Pinpoint the cell where the given text exists, returning its (X, Y) midpoint coordinate. 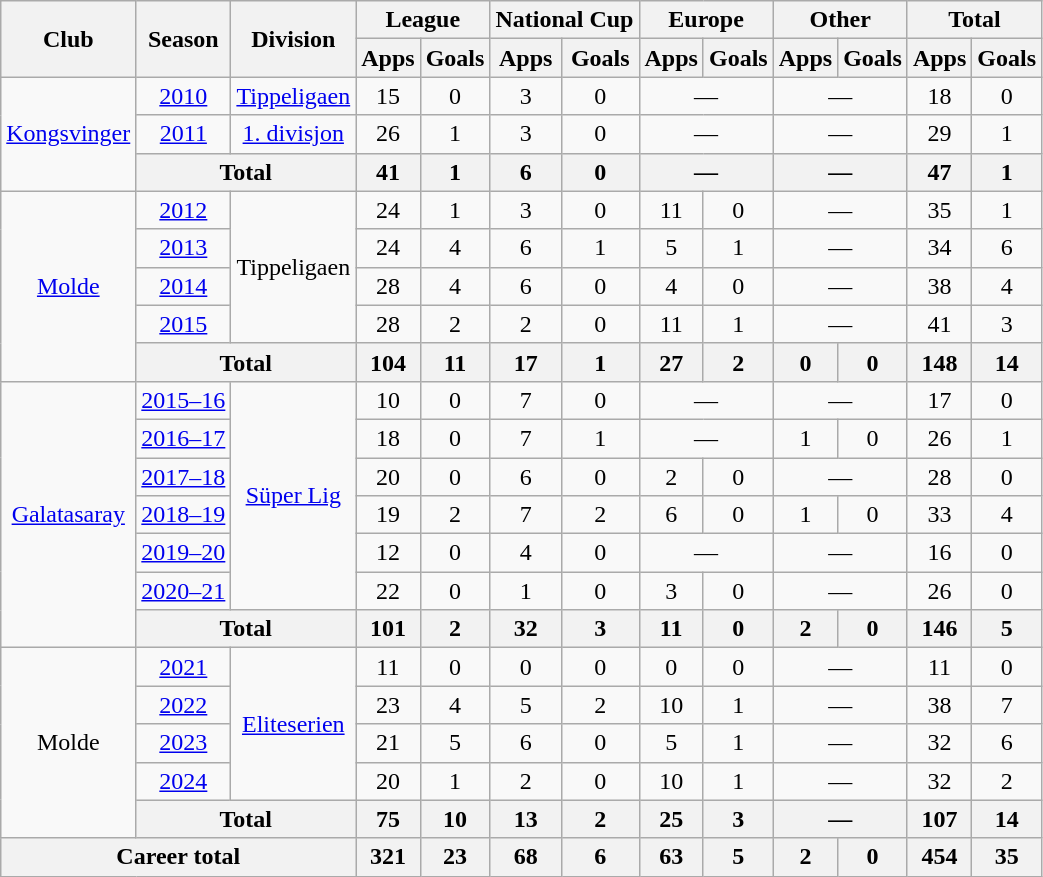
1. divisjon (294, 134)
29 (939, 134)
Kongsvinger (68, 134)
2017–18 (184, 477)
2011 (184, 134)
Eliteserien (294, 724)
107 (939, 819)
13 (526, 819)
2018–19 (184, 515)
12 (388, 553)
75 (388, 819)
Division (294, 39)
League (423, 20)
104 (388, 362)
34 (939, 248)
Other (840, 20)
Club (68, 39)
33 (939, 515)
22 (388, 591)
2021 (184, 667)
2012 (184, 210)
68 (526, 857)
25 (671, 819)
2023 (184, 743)
2019–20 (184, 553)
2015 (184, 324)
Season (184, 39)
2013 (184, 248)
Galatasaray (68, 514)
2015–16 (184, 400)
National Cup (564, 20)
19 (388, 515)
2024 (184, 781)
148 (939, 362)
Europe (706, 20)
21 (388, 743)
Career total (178, 857)
47 (939, 172)
Süper Lig (294, 495)
2020–21 (184, 591)
146 (939, 629)
454 (939, 857)
2010 (184, 96)
27 (671, 362)
2014 (184, 286)
2016–17 (184, 438)
321 (388, 857)
63 (671, 857)
101 (388, 629)
2022 (184, 705)
16 (939, 553)
15 (388, 96)
